Extract the (x, y) coordinate from the center of the cell holding the provided text.  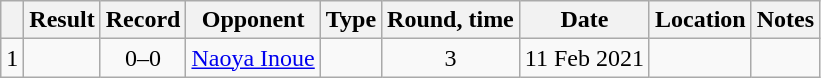
Type (350, 20)
1 (12, 58)
Notes (785, 20)
Result (62, 20)
Round, time (451, 20)
Record (143, 20)
Naoya Inoue (253, 58)
0–0 (143, 58)
Opponent (253, 20)
11 Feb 2021 (584, 58)
Date (584, 20)
3 (451, 58)
Location (700, 20)
